Return (x, y) of the center of cell containing provided text 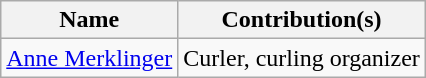
Name (90, 20)
Anne Merklinger (90, 58)
Contribution(s) (302, 20)
Curler, curling organizer (302, 58)
